Pinpoint the cell where the given text exists, returning its (x, y) midpoint coordinate. 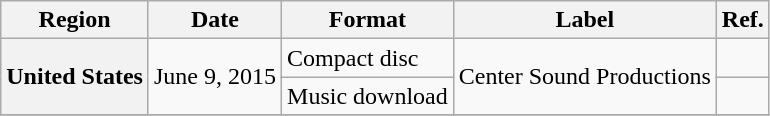
June 9, 2015 (214, 77)
Compact disc (368, 58)
Music download (368, 96)
Date (214, 20)
Region (75, 20)
United States (75, 77)
Label (584, 20)
Format (368, 20)
Ref. (742, 20)
Center Sound Productions (584, 77)
